Extract the [X, Y] coordinate from the center of the cell holding the provided text.  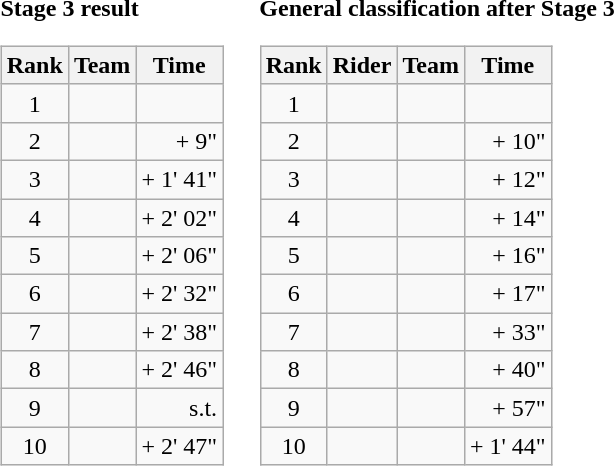
+ 16" [508, 256]
+ 1' 41" [180, 179]
+ 2' 46" [180, 370]
+ 2' 02" [180, 217]
+ 57" [508, 408]
+ 2' 38" [180, 332]
+ 10" [508, 141]
+ 12" [508, 179]
+ 2' 32" [180, 294]
+ 33" [508, 332]
Rider [362, 65]
s.t. [180, 408]
+ 1' 44" [508, 446]
+ 14" [508, 217]
+ 17" [508, 294]
+ 2' 06" [180, 256]
+ 2' 47" [180, 446]
+ 9" [180, 141]
+ 40" [508, 370]
